For the text-containing cell, return its midpoint in [X, Y] coordinate format. 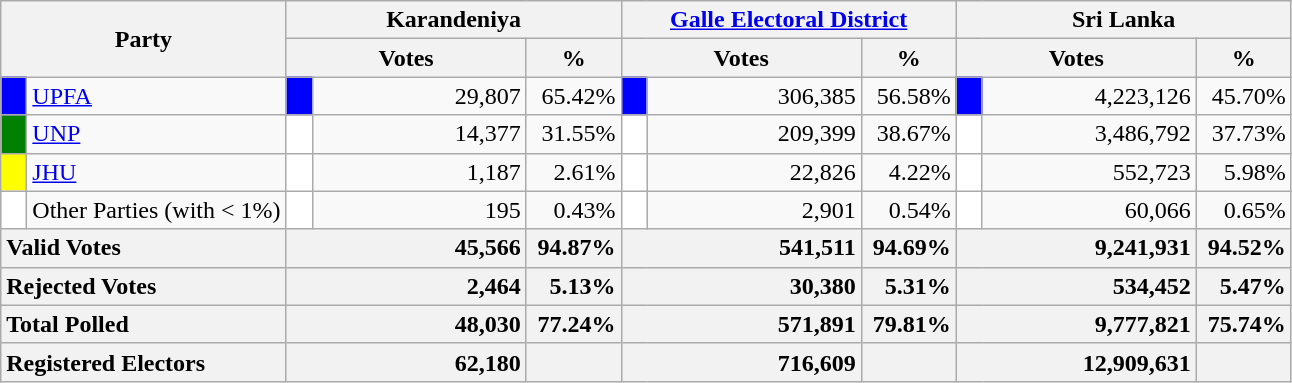
Registered Electors [144, 362]
306,385 [754, 96]
79.81% [908, 324]
45,566 [406, 248]
JHU [156, 172]
209,399 [754, 134]
37.73% [1244, 134]
94.69% [908, 248]
5.13% [574, 286]
4,223,126 [1089, 96]
UNP [156, 134]
195 [419, 210]
94.87% [574, 248]
48,030 [406, 324]
Valid Votes [144, 248]
9,241,931 [1076, 248]
60,066 [1089, 210]
Rejected Votes [144, 286]
2.61% [574, 172]
30,380 [741, 286]
0.65% [1244, 210]
75.74% [1244, 324]
5.47% [1244, 286]
4.22% [908, 172]
UPFA [156, 96]
541,511 [741, 248]
5.31% [908, 286]
45.70% [1244, 96]
22,826 [754, 172]
Sri Lanka [1124, 20]
Other Parties (with < 1%) [156, 210]
38.67% [908, 134]
77.24% [574, 324]
94.52% [1244, 248]
29,807 [419, 96]
14,377 [419, 134]
0.54% [908, 210]
Party [144, 39]
62,180 [406, 362]
65.42% [574, 96]
2,901 [754, 210]
Galle Electoral District [788, 20]
716,609 [741, 362]
56.58% [908, 96]
12,909,631 [1076, 362]
5.98% [1244, 172]
1,187 [419, 172]
Total Polled [144, 324]
9,777,821 [1076, 324]
Karandeniya [454, 20]
2,464 [406, 286]
571,891 [741, 324]
0.43% [574, 210]
552,723 [1089, 172]
3,486,792 [1089, 134]
31.55% [574, 134]
534,452 [1076, 286]
